Pinpoint the cell where the given text exists, returning its (X, Y) midpoint coordinate. 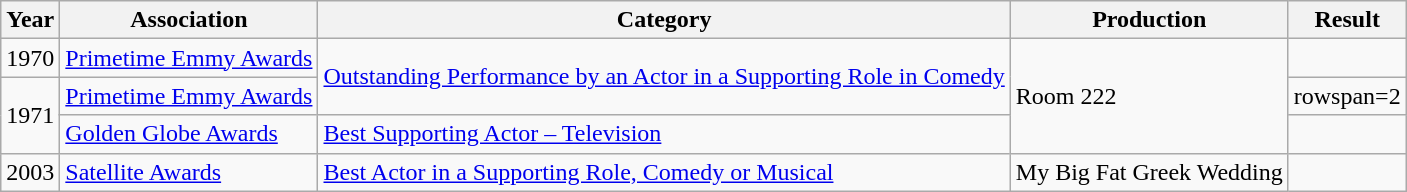
Satellite Awards (189, 172)
Result (1347, 20)
Association (189, 20)
Year (30, 20)
rowspan=2 (1347, 96)
Best Supporting Actor – Television (664, 134)
1971 (30, 115)
Room 222 (1149, 96)
1970 (30, 58)
2003 (30, 172)
Production (1149, 20)
Outstanding Performance by an Actor in a Supporting Role in Comedy (664, 77)
Golden Globe Awards (189, 134)
My Big Fat Greek Wedding (1149, 172)
Category (664, 20)
Best Actor in a Supporting Role, Comedy or Musical (664, 172)
